From the cell containing the given text, extract its center point as (X, Y) coordinate. 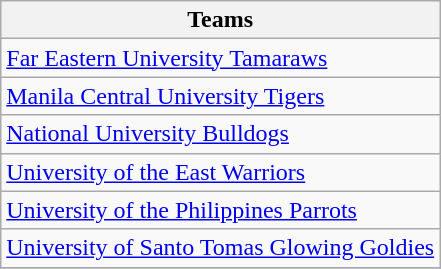
Far Eastern University Tamaraws (220, 58)
University of the Philippines Parrots (220, 210)
Manila Central University Tigers (220, 96)
University of the East Warriors (220, 172)
University of Santo Tomas Glowing Goldies (220, 248)
Teams (220, 20)
National University Bulldogs (220, 134)
